For the text-containing cell, return its midpoint in [X, Y] coordinate format. 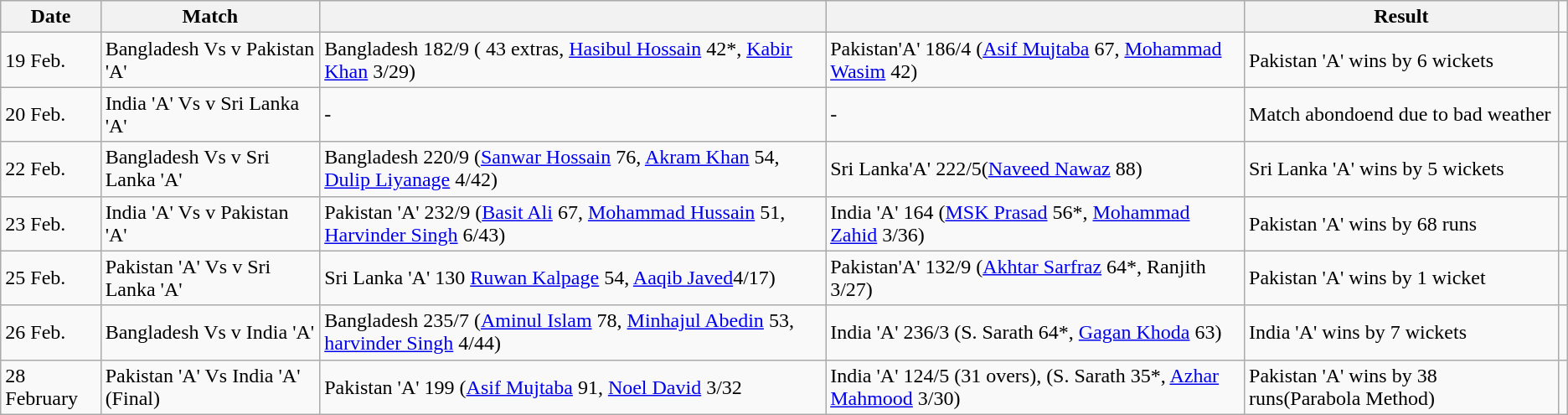
India 'A' Vs v Sri Lanka 'A' [210, 114]
Match abondoend due to bad weather [1402, 114]
Pakistan 'A' wins by 68 runs [1402, 223]
Pakistan'A' 186/4 (Asif Mujtaba 67, Mohammad Wasim 42) [1035, 60]
Sri Lanka'A' 222/5(Naveed Nawaz 88) [1035, 169]
Pakistan 'A' 232/9 (Basit Ali 67, Mohammad Hussain 51, Harvinder Singh 6/43) [573, 223]
Bangladesh Vs v India 'A' [210, 332]
Bangladesh 220/9 (Sanwar Hossain 76, Akram Khan 54, Dulip Liyanage 4/42) [573, 169]
India 'A' 164 (MSK Prasad 56*, Mohammad Zahid 3/36) [1035, 223]
Pakistan'A' 132/9 (Akhtar Sarfraz 64*, Ranjith 3/27) [1035, 278]
19 Feb. [50, 60]
Bangladesh Vs v Pakistan 'A' [210, 60]
Pakistan 'A' wins by 38 runs(Parabola Method) [1402, 387]
20 Feb. [50, 114]
India 'A' Vs v Pakistan 'A' [210, 223]
25 Feb. [50, 278]
India 'A' 236/3 (S. Sarath 64*, Gagan Khoda 63) [1035, 332]
Sri Lanka 'A' 130 Ruwan Kalpage 54, Aaqib Javed4/17) [573, 278]
28 February [50, 387]
Date [50, 17]
23 Feb. [50, 223]
Pakistan 'A' Vs India 'A' (Final) [210, 387]
Pakistan 'A' Vs v Sri Lanka 'A' [210, 278]
Bangladesh 182/9 ( 43 extras, Hasibul Hossain 42*, Kabir Khan 3/29) [573, 60]
Bangladesh Vs v Sri Lanka 'A' [210, 169]
India 'A' wins by 7 wickets [1402, 332]
Pakistan 'A' wins by 1 wicket [1402, 278]
Pakistan 'A' wins by 6 wickets [1402, 60]
India 'A' 124/5 (31 overs), (S. Sarath 35*, Azhar Mahmood 3/30) [1035, 387]
26 Feb. [50, 332]
Match [210, 17]
Result [1402, 17]
22 Feb. [50, 169]
Bangladesh 235/7 (Aminul Islam 78, Minhajul Abedin 53, harvinder Singh 4/44) [573, 332]
Sri Lanka 'A' wins by 5 wickets [1402, 169]
Pakistan 'A' 199 (Asif Mujtaba 91, Noel David 3/32 [573, 387]
